Pinpoint the cell where the given text exists, returning its (X, Y) midpoint coordinate. 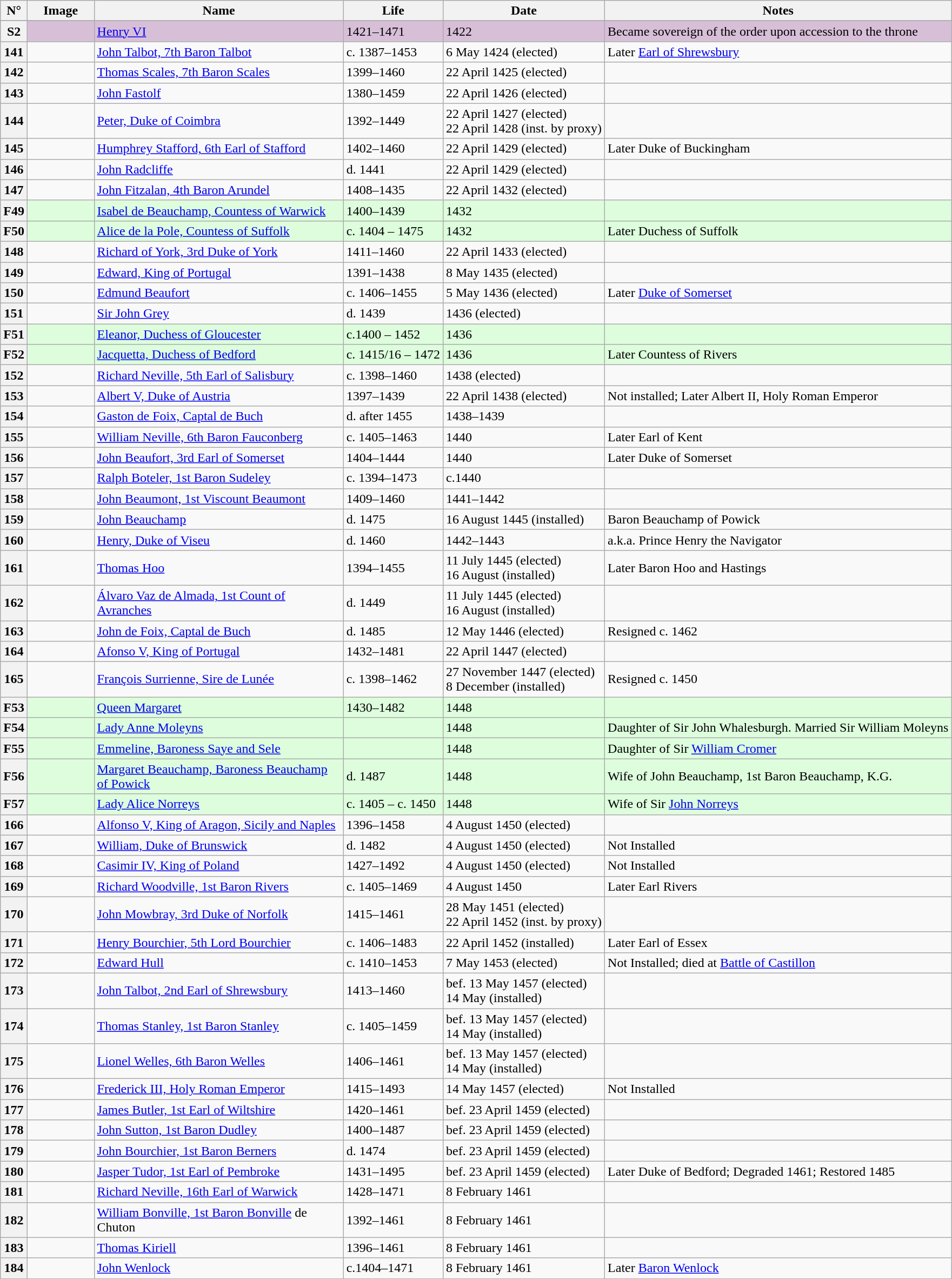
22 April 1447 (elected) (523, 652)
John Wenlock (218, 1268)
184 (14, 1268)
Jasper Tudor, 1st Earl of Pembroke (218, 1171)
Henry VI (218, 31)
John Fitzalan, 4th Baron Arundel (218, 190)
Resigned c. 1462 (778, 631)
Later Duke of Bedford; Degraded 1461; Restored 1485 (778, 1171)
Henry Bourchier, 5th Lord Bourchier (218, 942)
Ralph Boteler, 1st Baron Sudeley (218, 478)
22 April 1433 (elected) (523, 251)
Gaston de Foix, Captal de Buch (218, 416)
F52 (14, 355)
162 (14, 602)
Later Countess of Rivers (778, 355)
156 (14, 458)
Edmund Beaufort (218, 293)
148 (14, 251)
Not Installed; died at Battle of Castillon (778, 963)
Isabel de Beauchamp, Countess of Warwick (218, 210)
158 (14, 499)
d. 1441 (393, 169)
Later Duke of Buckingham (778, 149)
Later Baron Hoo and Hastings (778, 568)
James Butler, 1st Earl of Wiltshire (218, 1110)
Name (218, 11)
1396–1461 (393, 1248)
174 (14, 1025)
Baron Beauchamp of Powick (778, 519)
177 (14, 1110)
164 (14, 652)
1400–1487 (393, 1130)
178 (14, 1130)
1411–1460 (393, 251)
1402–1460 (393, 149)
John Beaufort, 3rd Earl of Somerset (218, 458)
22 April 1427 (elected)22 April 1428 (inst. by proxy) (523, 121)
Sir John Grey (218, 314)
c. 1387–1453 (393, 52)
22 April 1438 (elected) (523, 396)
c.1440 (523, 478)
F51 (14, 334)
1397–1439 (393, 396)
1427–1492 (393, 866)
1420–1461 (393, 1110)
176 (14, 1089)
Alfonso V, King of Aragon, Sicily and Naples (218, 825)
22 April 1452 (installed) (523, 942)
John Mowbray, 3rd Duke of Norfolk (218, 914)
Later Earl of Shrewsbury (778, 52)
d. 1474 (393, 1151)
150 (14, 293)
155 (14, 437)
1408–1435 (393, 190)
F53 (14, 707)
Frederick III, Holy Roman Emperor (218, 1089)
Álvaro Vaz de Almada, 1st Count of Avranches (218, 602)
Later Earl of Essex (778, 942)
1396–1458 (393, 825)
Jacquetta, Duchess of Bedford (218, 355)
4 August 1450 (523, 886)
Lady Anne Moleyns (218, 728)
Thomas Stanley, 1st Baron Stanley (218, 1025)
16 August 1445 (installed) (523, 519)
Casimir IV, King of Poland (218, 866)
Thomas Hoo (218, 568)
John Sutton, 1st Baron Dudley (218, 1130)
1391–1438 (393, 272)
Afonso V, King of Portugal (218, 652)
Wife of Sir John Norreys (778, 804)
142 (14, 72)
163 (14, 631)
180 (14, 1171)
160 (14, 540)
6 May 1424 (elected) (523, 52)
Richard of York, 3rd Duke of York (218, 251)
c. 1405 – c. 1450 (393, 804)
Peter, Duke of Coimbra (218, 121)
1392–1461 (393, 1220)
Lady Alice Norreys (218, 804)
1380–1459 (393, 93)
1404–1444 (393, 458)
8 May 1435 (elected) (523, 272)
1400–1439 (393, 210)
c. 1398–1460 (393, 375)
151 (14, 314)
Margaret Beauchamp, Baroness Beauchamp of Powick (218, 777)
d. 1487 (393, 777)
153 (14, 396)
169 (14, 886)
143 (14, 93)
170 (14, 914)
1415–1493 (393, 1089)
1442–1443 (523, 540)
145 (14, 149)
Daughter of Sir William Cromer (778, 748)
27 November 1447 (elected)8 December (installed) (523, 679)
1421–1471 (393, 31)
Richard Woodville, 1st Baron Rivers (218, 886)
John Bourchier, 1st Baron Berners (218, 1151)
1406–1461 (393, 1061)
Later Baron Wenlock (778, 1268)
1436 (elected) (523, 314)
1432–1481 (393, 652)
d. 1460 (393, 540)
181 (14, 1192)
d. 1485 (393, 631)
William, Duke of Brunswick (218, 845)
159 (14, 519)
Albert V, Duke of Austria (218, 396)
1394–1455 (393, 568)
d. 1449 (393, 602)
Thomas Kiriell (218, 1248)
149 (14, 272)
F56 (14, 777)
Not installed; Later Albert II, Holy Roman Emperor (778, 396)
28 May 1451 (elected)22 April 1452 (inst. by proxy) (523, 914)
14 May 1457 (elected) (523, 1089)
Lionel Welles, 6th Baron Welles (218, 1061)
147 (14, 190)
Richard Neville, 16th Earl of Warwick (218, 1192)
141 (14, 52)
N° (14, 11)
William Bonville, 1st Baron Bonville de Chuton (218, 1220)
166 (14, 825)
Later Duchess of Suffolk (778, 231)
168 (14, 866)
1430–1482 (393, 707)
John Talbot, 7th Baron Talbot (218, 52)
d. after 1455 (393, 416)
François Surrienne, Sire de Lunée (218, 679)
F57 (14, 804)
John Radcliffe (218, 169)
173 (14, 991)
Humphrey Stafford, 6th Earl of Stafford (218, 149)
Richard Neville, 5th Earl of Salisbury (218, 375)
12 May 1446 (elected) (523, 631)
d. 1475 (393, 519)
Daughter of Sir John Whalesburgh. Married Sir William Moleyns (778, 728)
Later Earl of Kent (778, 437)
1431–1495 (393, 1171)
c.1400 – 1452 (393, 334)
Emmeline, Baroness Saye and Sele (218, 748)
John Beauchamp (218, 519)
Notes (778, 11)
152 (14, 375)
John Fastolf (218, 93)
182 (14, 1220)
Queen Margaret (218, 707)
F50 (14, 231)
7 May 1453 (elected) (523, 963)
1392–1449 (393, 121)
167 (14, 845)
d. 1482 (393, 845)
c. 1404 – 1475 (393, 231)
c. 1394–1473 (393, 478)
Life (393, 11)
144 (14, 121)
175 (14, 1061)
1413–1460 (393, 991)
161 (14, 568)
John de Foix, Captal de Buch (218, 631)
S2 (14, 31)
c.1404–1471 (393, 1268)
1415–1461 (393, 914)
F55 (14, 748)
a.k.a. Prince Henry the Navigator (778, 540)
Wife of John Beauchamp, 1st Baron Beauchamp, K.G. (778, 777)
John Beaumont, 1st Viscount Beaumont (218, 499)
c. 1406–1455 (393, 293)
William Neville, 6th Baron Fauconberg (218, 437)
171 (14, 942)
1422 (523, 31)
1399–1460 (393, 72)
22 April 1432 (elected) (523, 190)
F54 (14, 728)
1438–1439 (523, 416)
5 May 1436 (elected) (523, 293)
Image (61, 11)
c. 1405–1463 (393, 437)
Henry, Duke of Viseu (218, 540)
1441–1442 (523, 499)
c. 1415/16 – 1472 (393, 355)
Date (523, 11)
157 (14, 478)
Became sovereign of the order upon accession to the throne (778, 31)
172 (14, 963)
1409–1460 (393, 499)
c. 1406–1483 (393, 942)
c. 1405–1459 (393, 1025)
Thomas Scales, 7th Baron Scales (218, 72)
Edward Hull (218, 963)
146 (14, 169)
165 (14, 679)
22 April 1426 (elected) (523, 93)
d. 1439 (393, 314)
Eleanor, Duchess of Gloucester (218, 334)
22 April 1425 (elected) (523, 72)
John Talbot, 2nd Earl of Shrewsbury (218, 991)
154 (14, 416)
1438 (elected) (523, 375)
c. 1410–1453 (393, 963)
Alice de la Pole, Countess of Suffolk (218, 231)
Later Earl Rivers (778, 886)
F49 (14, 210)
Edward, King of Portugal (218, 272)
c. 1405–1469 (393, 886)
183 (14, 1248)
c. 1398–1462 (393, 679)
1428–1471 (393, 1192)
179 (14, 1151)
Resigned c. 1450 (778, 679)
